Determine the (x, y) coordinate at the center of the cell enclosing the given text.  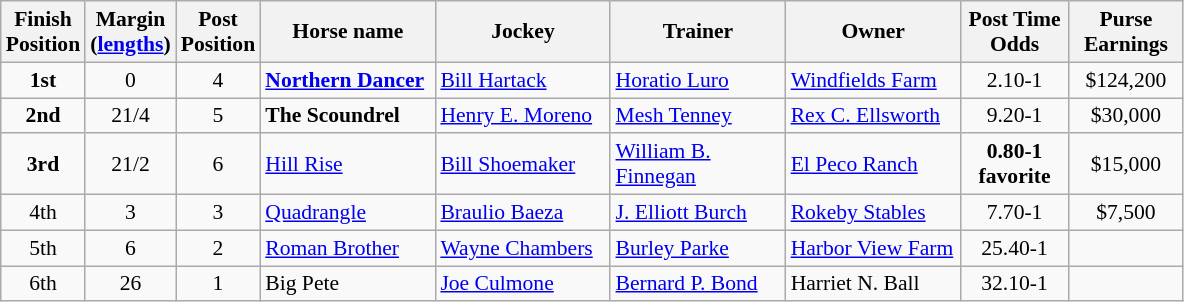
5 (218, 116)
Bernard P. Bond (698, 284)
Quadrangle (348, 213)
Mesh Tenney (698, 116)
Braulio Baeza (522, 213)
The Scoundrel (348, 116)
Hill Rise (348, 164)
$30,000 (1126, 116)
4th (43, 213)
$7,500 (1126, 213)
1st (43, 80)
Bill Hartack (522, 80)
William B. Finnegan (698, 164)
Rex C. Ellsworth (874, 116)
Northern Dancer (348, 80)
Roman Brother (348, 248)
Harbor View Farm (874, 248)
$124,200 (1126, 80)
Jockey (522, 32)
Bill Shoemaker (522, 164)
Windfields Farm (874, 80)
Wayne Chambers (522, 248)
Finish Position (43, 32)
7.70-1 (1015, 213)
4 (218, 80)
2.10-1 (1015, 80)
Horse name (348, 32)
Henry E. Moreno (522, 116)
26 (130, 284)
Harriet N. Ball (874, 284)
J. Elliott Burch (698, 213)
21/2 (130, 164)
Burley Parke (698, 248)
Trainer (698, 32)
9.20-1 (1015, 116)
Big Pete (348, 284)
Post Position (218, 32)
Rokeby Stables (874, 213)
1 (218, 284)
0 (130, 80)
25.40-1 (1015, 248)
Horatio Luro (698, 80)
6th (43, 284)
$15,000 (1126, 164)
Joe Culmone (522, 284)
32.10-1 (1015, 284)
21/4 (130, 116)
El Peco Ranch (874, 164)
Margin (lengths) (130, 32)
0.80-1 favorite (1015, 164)
Purse Earnings (1126, 32)
2nd (43, 116)
3rd (43, 164)
Owner (874, 32)
5th (43, 248)
Post Time Odds (1015, 32)
2 (218, 248)
